Detect which cell encompasses the target text, then output its [x, y] center coordinate. 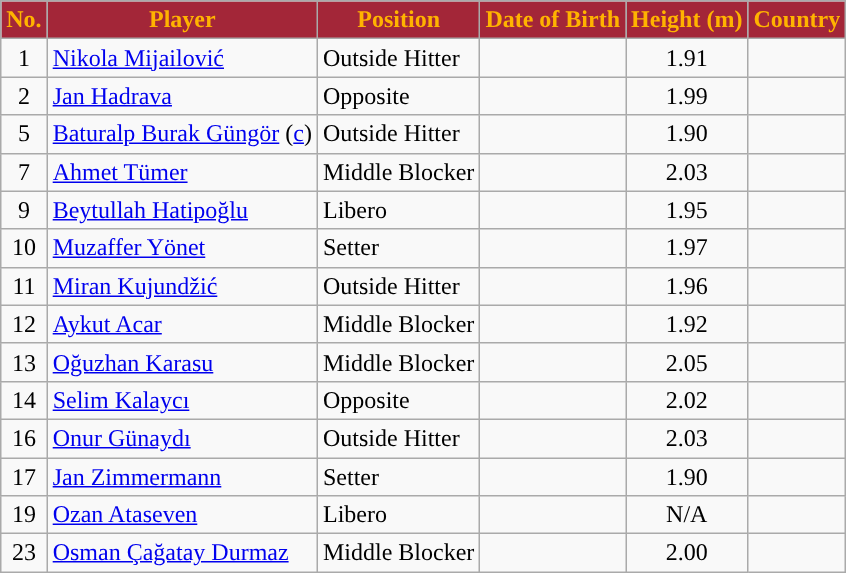
1.95 [687, 210]
1.99 [687, 96]
1.91 [687, 58]
Muzaffer Yönet [182, 248]
2 [24, 96]
13 [24, 362]
7 [24, 172]
Country [797, 20]
23 [24, 553]
14 [24, 400]
Oğuzhan Karasu [182, 362]
Aykut Acar [182, 324]
2.02 [687, 400]
Ozan Ataseven [182, 515]
11 [24, 286]
Ahmet Tümer [182, 172]
Baturalp Burak Güngör (c) [182, 134]
5 [24, 134]
19 [24, 515]
Jan Zimmermann [182, 477]
No. [24, 20]
N/A [687, 515]
Height (m) [687, 20]
12 [24, 324]
2.05 [687, 362]
17 [24, 477]
Nikola Mijailović [182, 58]
1.97 [687, 248]
Onur Günaydı [182, 438]
Osman Çağatay Durmaz [182, 553]
1.92 [687, 324]
Beytullah Hatipoğlu [182, 210]
Player [182, 20]
1 [24, 58]
Jan Hadrava [182, 96]
Position [398, 20]
2.00 [687, 553]
Date of Birth [553, 20]
10 [24, 248]
1.96 [687, 286]
Miran Kujundžić [182, 286]
9 [24, 210]
16 [24, 438]
Selim Kalaycı [182, 400]
